Return the [x, y] coordinate for the center point of the cell that contains the specified text.  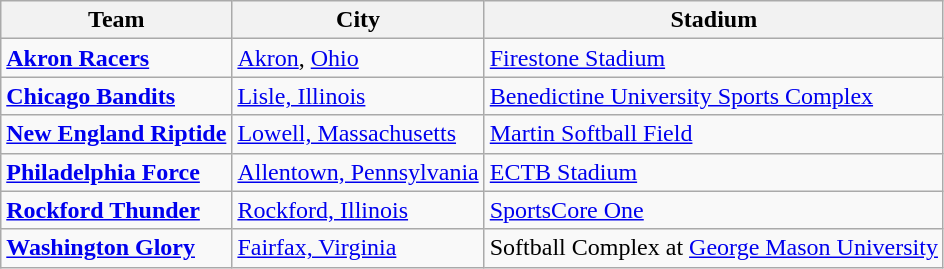
Akron Racers [116, 58]
Benedictine University Sports Complex [714, 96]
Washington Glory [116, 248]
SportsCore One [714, 210]
Akron, Ohio [358, 58]
Martin Softball Field [714, 134]
Firestone Stadium [714, 58]
Allentown, Pennsylvania [358, 172]
Team [116, 20]
Stadium [714, 20]
City [358, 20]
Fairfax, Virginia [358, 248]
Softball Complex at George Mason University [714, 248]
Lowell, Massachusetts [358, 134]
New England Riptide [116, 134]
Chicago Bandits [116, 96]
Philadelphia Force [116, 172]
Rockford, Illinois [358, 210]
Rockford Thunder [116, 210]
ECTB Stadium [714, 172]
Lisle, Illinois [358, 96]
